Return [X, Y] of the center of cell containing provided text 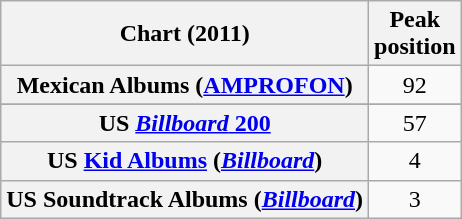
Peakposition [415, 34]
Chart (2011) [185, 34]
57 [415, 123]
Mexican Albums (AMPROFON) [185, 85]
US Soundtrack Albums (Billboard) [185, 199]
US Billboard 200 [185, 123]
4 [415, 161]
92 [415, 85]
3 [415, 199]
US Kid Albums (Billboard) [185, 161]
